Extract the [x, y] coordinate from the center of the cell holding the provided text.  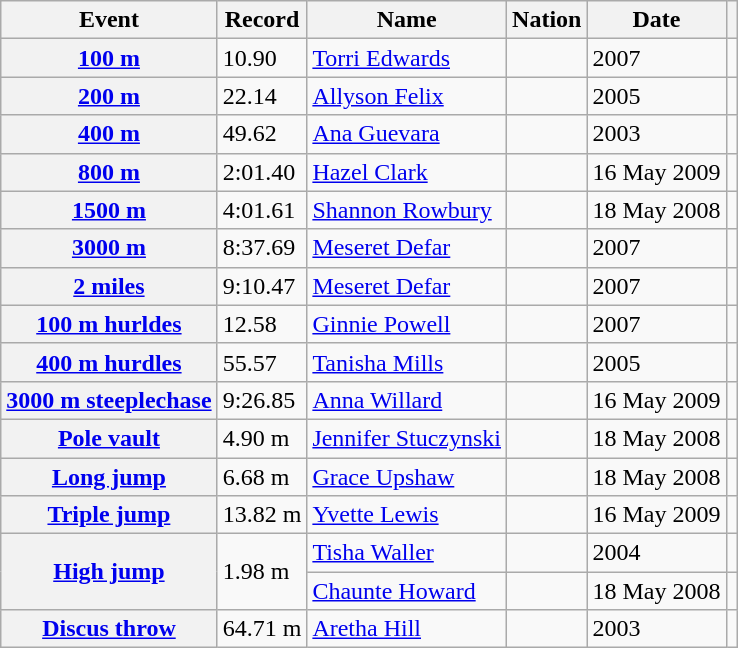
Date [656, 20]
Tanisha Mills [407, 362]
Pole vault [109, 438]
13.82 m [262, 515]
Tisha Waller [407, 553]
400 m [109, 134]
Grace Upshaw [407, 477]
100 m hurldes [109, 324]
Jennifer Stuczynski [407, 438]
55.57 [262, 362]
3000 m steeplechase [109, 400]
200 m [109, 96]
6.68 m [262, 477]
Triple jump [109, 515]
2004 [656, 553]
Yvette Lewis [407, 515]
2 miles [109, 286]
Torri Edwards [407, 58]
800 m [109, 172]
Anna Willard [407, 400]
Ginnie Powell [407, 324]
3000 m [109, 248]
Aretha Hill [407, 629]
1500 m [109, 210]
Shannon Rowbury [407, 210]
Discus throw [109, 629]
Allyson Felix [407, 96]
64.71 m [262, 629]
Name [407, 20]
12.58 [262, 324]
1.98 m [262, 572]
49.62 [262, 134]
Nation [547, 20]
Chaunte Howard [407, 591]
Record [262, 20]
2:01.40 [262, 172]
9:26.85 [262, 400]
22.14 [262, 96]
Event [109, 20]
100 m [109, 58]
Ana Guevara [407, 134]
Hazel Clark [407, 172]
4.90 m [262, 438]
8:37.69 [262, 248]
9:10.47 [262, 286]
Long jump [109, 477]
4:01.61 [262, 210]
400 m hurdles [109, 362]
10.90 [262, 58]
High jump [109, 572]
